Search for the cell housing the specified text and yield its [x, y] center coordinate. 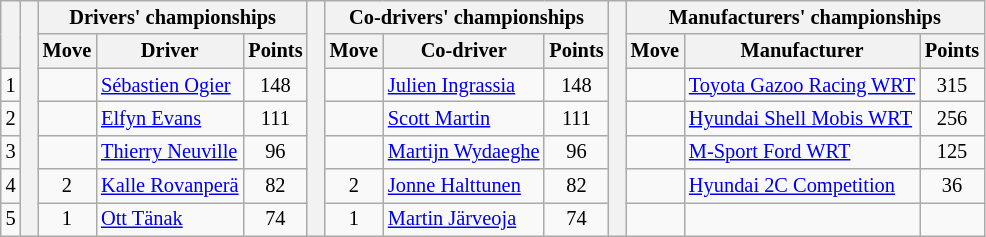
Manufacturers' championships [805, 17]
Ott Tänak [170, 219]
Elfyn Evans [170, 118]
Co-driver [464, 51]
Thierry Neuville [170, 152]
Martin Järveoja [464, 219]
3 [11, 152]
315 [952, 85]
Hyundai Shell Mobis WRT [802, 118]
36 [952, 186]
Scott Martin [464, 118]
M-Sport Ford WRT [802, 152]
Drivers' championships [173, 17]
Toyota Gazoo Racing WRT [802, 85]
Driver [170, 51]
Kalle Rovanperä [170, 186]
256 [952, 118]
Co-drivers' championships [467, 17]
Hyundai 2C Competition [802, 186]
5 [11, 219]
4 [11, 186]
Sébastien Ogier [170, 85]
Julien Ingrassia [464, 85]
Jonne Halttunen [464, 186]
Manufacturer [802, 51]
125 [952, 152]
Martijn Wydaeghe [464, 152]
